Return the [x, y] coordinate for the center point of the cell that contains the specified text.  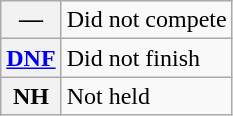
Did not finish [146, 58]
NH [31, 96]
— [31, 20]
DNF [31, 58]
Not held [146, 96]
Did not compete [146, 20]
